Determine the [x, y] coordinate at the center of the cell enclosing the given text.  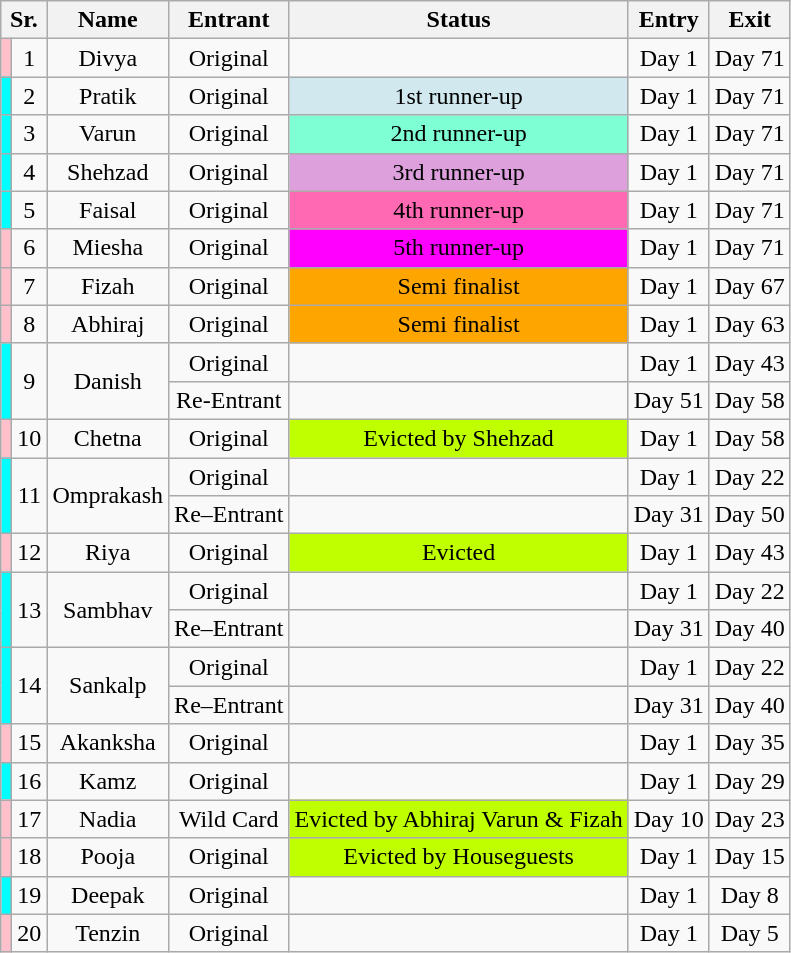
18 [30, 857]
Evicted by Houseguests [458, 857]
2 [30, 96]
5th runner-up [458, 248]
8 [30, 324]
Entrant [229, 20]
Exit [750, 20]
19 [30, 895]
Day 50 [750, 515]
12 [30, 553]
17 [30, 819]
6 [30, 248]
Riya [108, 553]
Akanksha [108, 743]
Day 35 [750, 743]
3rd runner-up [458, 172]
5 [30, 210]
Sambhav [108, 610]
Divya [108, 58]
Varun [108, 134]
16 [30, 781]
Evicted by Shehzad [458, 438]
4th runner-up [458, 210]
Faisal [108, 210]
Status [458, 20]
Day 23 [750, 819]
Day 51 [668, 400]
Evicted [458, 553]
Name [108, 20]
Pratik [108, 96]
Abhiraj [108, 324]
Shehzad [108, 172]
2nd runner-up [458, 134]
11 [30, 496]
Entry [668, 20]
Chetna [108, 438]
14 [30, 686]
1 [30, 58]
1st runner-up [458, 96]
15 [30, 743]
Re-Entrant [229, 400]
20 [30, 933]
Day 5 [750, 933]
Fizah [108, 286]
Day 15 [750, 857]
Omprakash [108, 496]
Pooja [108, 857]
Day 10 [668, 819]
9 [30, 381]
Day 63 [750, 324]
Evicted by Abhiraj Varun & Fizah [458, 819]
Miesha [108, 248]
Danish [108, 381]
Day 8 [750, 895]
Kamz [108, 781]
4 [30, 172]
10 [30, 438]
13 [30, 610]
Wild Card [229, 819]
7 [30, 286]
3 [30, 134]
Day 29 [750, 781]
Deepak [108, 895]
Day 67 [750, 286]
Sr. [24, 20]
Sankalp [108, 686]
Nadia [108, 819]
Tenzin [108, 933]
